Capture the cell that displays the provided text and extract its [x, y] central coordinate. 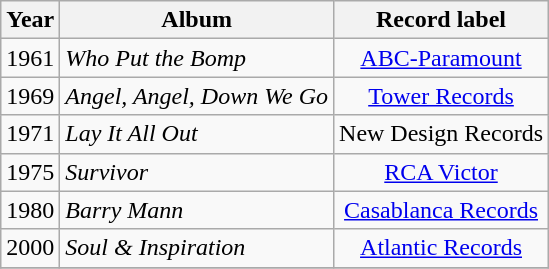
1975 [30, 172]
RCA Victor [442, 172]
Album [197, 20]
Who Put the Bomp [197, 58]
1971 [30, 134]
1961 [30, 58]
Year [30, 20]
Casablanca Records [442, 210]
Atlantic Records [442, 248]
Survivor [197, 172]
Angel, Angel, Down We Go [197, 96]
Barry Mann [197, 210]
1980 [30, 210]
New Design Records [442, 134]
Lay It All Out [197, 134]
Soul & Inspiration [197, 248]
Tower Records [442, 96]
2000 [30, 248]
ABC-Paramount [442, 58]
1969 [30, 96]
Record label [442, 20]
